Find where the given text appears and provide that cell's center as [x, y] coordinate. 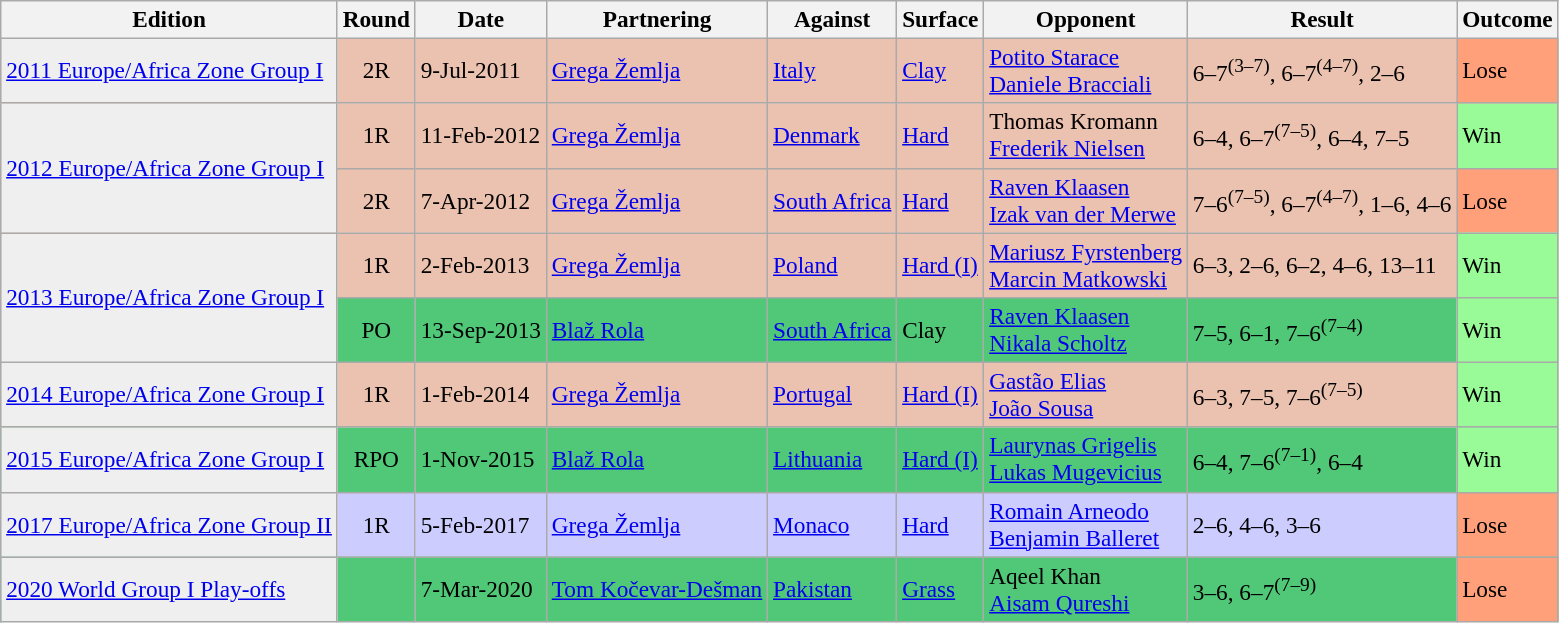
RPO [376, 460]
6–7(3–7), 6–7(4–7), 2–6 [1322, 70]
9-Jul-2011 [480, 70]
7-Mar-2020 [480, 588]
Romain Arneodo Benjamin Balleret [1086, 524]
Portugal [832, 394]
Denmark [832, 136]
6–3, 7–5, 7–6(7–5) [1322, 394]
Raven KlaasenNikala Scholtz [1086, 330]
5-Feb-2017 [480, 524]
Surface [940, 19]
Gastão EliasJoão Sousa [1086, 394]
Italy [832, 70]
2014 Europe/Africa Zone Group I [170, 394]
6–4, 7–6(7–1), 6–4 [1322, 460]
11-Feb-2012 [480, 136]
Outcome [1508, 19]
2017 Europe/Africa Zone Group II [170, 524]
PO [376, 330]
Mariusz FyrstenbergMarcin Matkowski [1086, 264]
2015 Europe/Africa Zone Group I [170, 460]
Grass [940, 588]
Edition [170, 19]
Poland [832, 264]
13-Sep-2013 [480, 330]
Opponent [1086, 19]
2011 Europe/Africa Zone Group I [170, 70]
2-Feb-2013 [480, 264]
6–4, 6–7(7–5), 6–4, 7–5 [1322, 136]
Laurynas GrigelisLukas Mugevicius [1086, 460]
1-Feb-2014 [480, 394]
Raven Klaasen Izak van der Merwe [1086, 200]
Aqeel Khan Aisam Qureshi [1086, 588]
6–3, 2–6, 6–2, 4–6, 13–11 [1322, 264]
7–6(7–5), 6–7(4–7), 1–6, 4–6 [1322, 200]
7-Apr-2012 [480, 200]
Tom Kočevar-Dešman [656, 588]
2012 Europe/Africa Zone Group I [170, 168]
Lithuania [832, 460]
Monaco [832, 524]
Partnering [656, 19]
Round [376, 19]
Thomas KromannFrederik Nielsen [1086, 136]
Against [832, 19]
7–5, 6–1, 7–6(7–4) [1322, 330]
3–6, 6–7(7–9) [1322, 588]
2020 World Group I Play-offs [170, 588]
2–6, 4–6, 3–6 [1322, 524]
Result [1322, 19]
Pakistan [832, 588]
Date [480, 19]
2013 Europe/Africa Zone Group I [170, 297]
Potito StaraceDaniele Bracciali [1086, 70]
1-Nov-2015 [480, 460]
